For the text-containing cell, return its midpoint in [x, y] coordinate format. 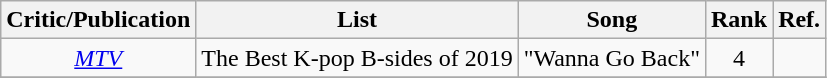
Ref. [800, 20]
"Wanna Go Back" [612, 58]
Song [612, 20]
4 [738, 58]
List [357, 20]
Rank [738, 20]
Critic/Publication [98, 20]
MTV [98, 58]
The Best K-pop B-sides of 2019 [357, 58]
